Provide the (X, Y) coordinate of the cell's center where the given text is located.  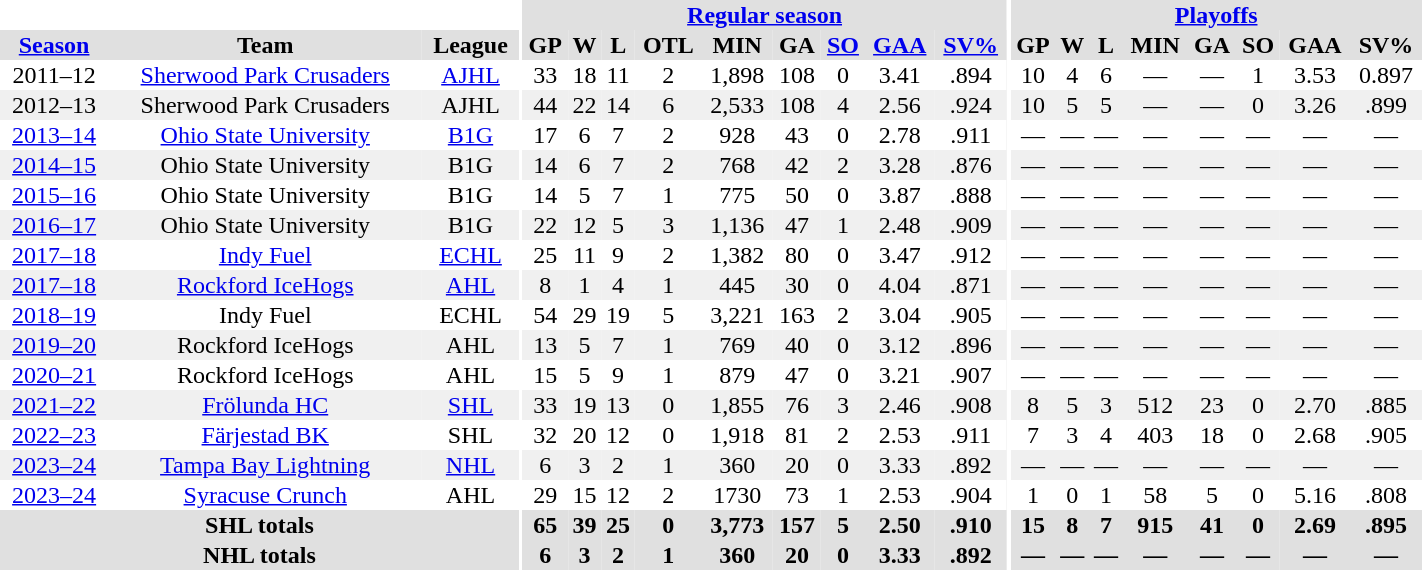
2.56 (900, 105)
3.28 (900, 165)
512 (1156, 405)
41 (1212, 525)
3,773 (738, 525)
73 (798, 495)
879 (738, 375)
OTL (668, 45)
81 (798, 435)
2.69 (1315, 525)
1,898 (738, 75)
2019–20 (54, 345)
.876 (971, 165)
Playoffs (1216, 15)
1730 (738, 495)
39 (585, 525)
3.04 (900, 315)
23 (1212, 405)
928 (738, 135)
54 (546, 315)
2.68 (1315, 435)
3.47 (900, 255)
43 (798, 135)
.895 (1386, 525)
2.70 (1315, 405)
.885 (1386, 405)
.808 (1386, 495)
65 (546, 525)
.894 (971, 75)
.888 (971, 195)
.904 (971, 495)
Regular season (765, 15)
SHL totals (260, 525)
NHL (470, 465)
2016–17 (54, 225)
2022–23 (54, 435)
2021–22 (54, 405)
1,382 (738, 255)
.910 (971, 525)
0.897 (1386, 75)
40 (798, 345)
1,855 (738, 405)
4.04 (900, 285)
44 (546, 105)
Frölunda HC (265, 405)
Syracuse Crunch (265, 495)
3.87 (900, 195)
915 (1156, 525)
.871 (971, 285)
2020–21 (54, 375)
768 (738, 165)
76 (798, 405)
5.16 (1315, 495)
2.48 (900, 225)
NHL totals (260, 555)
2015–16 (54, 195)
403 (1156, 435)
League (470, 45)
445 (738, 285)
2012–13 (54, 105)
3.53 (1315, 75)
.899 (1386, 105)
.896 (971, 345)
.924 (971, 105)
2,533 (738, 105)
3.21 (900, 375)
Tampa Bay Lightning (265, 465)
Färjestad BK (265, 435)
2014–15 (54, 165)
3.41 (900, 75)
2011–12 (54, 75)
30 (798, 285)
157 (798, 525)
1,136 (738, 225)
32 (546, 435)
2.78 (900, 135)
3.12 (900, 345)
.909 (971, 225)
17 (546, 135)
2.50 (900, 525)
769 (738, 345)
3,221 (738, 315)
.912 (971, 255)
58 (1156, 495)
3.26 (1315, 105)
Season (54, 45)
Team (265, 45)
80 (798, 255)
42 (798, 165)
1,918 (738, 435)
.907 (971, 375)
163 (798, 315)
2018–19 (54, 315)
2013–14 (54, 135)
50 (798, 195)
.908 (971, 405)
775 (738, 195)
2.46 (900, 405)
